Scan for the cell matching the given text and deliver its [x, y] coordinate at center. 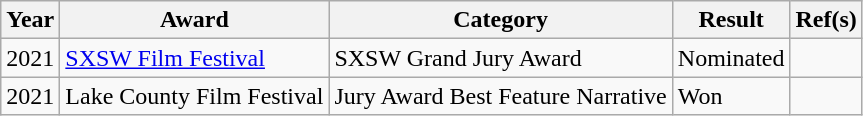
Won [731, 96]
Category [500, 20]
Year [30, 20]
Ref(s) [826, 20]
Jury Award Best Feature Narrative [500, 96]
Award [194, 20]
Result [731, 20]
SXSW Film Festival [194, 58]
Lake County Film Festival [194, 96]
SXSW Grand Jury Award [500, 58]
Nominated [731, 58]
